Search for the cell housing the specified text and yield its [X, Y] center coordinate. 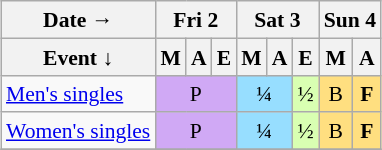
Women's singles [78, 130]
Men's singles [78, 94]
Sat 3 [278, 20]
Sun 4 [350, 20]
Date → [78, 20]
Fri 2 [196, 20]
Event ↓ [78, 56]
